Pinpoint the cell where the given text exists, returning its [x, y] midpoint coordinate. 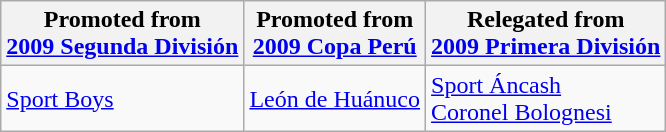
Sport Áncash Coronel Bolognesi [546, 98]
Sport Boys [122, 98]
Promoted from2009 Copa Perú [335, 34]
Promoted from2009 Segunda División [122, 34]
Relegated from2009 Primera División [546, 34]
León de Huánuco [335, 98]
